Return the (x, y) coordinate for the center point of the cell that contains the specified text.  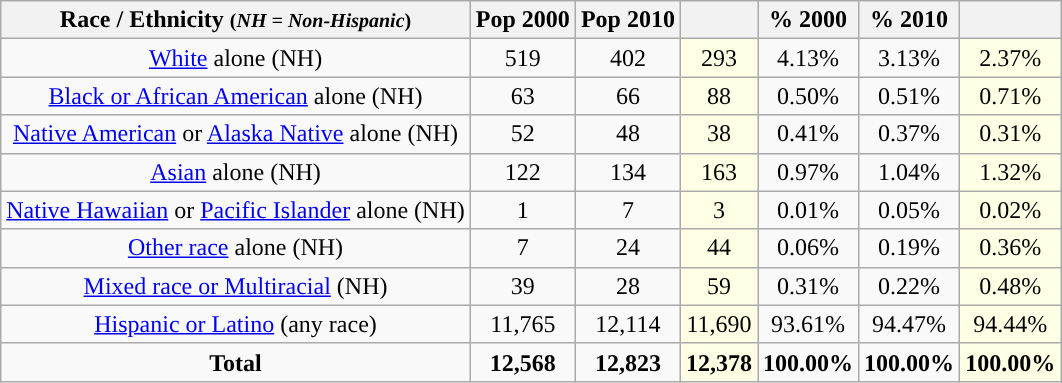
0.51% (910, 96)
0.19% (910, 248)
12,378 (718, 362)
1 (522, 210)
0.02% (1010, 210)
94.44% (1010, 324)
0.01% (808, 210)
44 (718, 248)
Native American or Alaska Native alone (NH) (236, 134)
Hispanic or Latino (any race) (236, 324)
0.37% (910, 134)
24 (628, 248)
28 (628, 286)
12,114 (628, 324)
Other race alone (NH) (236, 248)
% 2010 (910, 20)
93.61% (808, 324)
122 (522, 172)
Asian alone (NH) (236, 172)
12,823 (628, 362)
134 (628, 172)
1.32% (1010, 172)
4.13% (808, 58)
94.47% (910, 324)
0.48% (1010, 286)
0.97% (808, 172)
48 (628, 134)
White alone (NH) (236, 58)
39 (522, 286)
0.50% (808, 96)
88 (718, 96)
0.06% (808, 248)
Total (236, 362)
0.05% (910, 210)
402 (628, 58)
11,765 (522, 324)
Race / Ethnicity (NH = Non-Hispanic) (236, 20)
38 (718, 134)
293 (718, 58)
1.04% (910, 172)
0.71% (1010, 96)
3.13% (910, 58)
59 (718, 286)
Mixed race or Multiracial (NH) (236, 286)
3 (718, 210)
Pop 2000 (522, 20)
52 (522, 134)
Native Hawaiian or Pacific Islander alone (NH) (236, 210)
Pop 2010 (628, 20)
0.36% (1010, 248)
0.22% (910, 286)
12,568 (522, 362)
63 (522, 96)
519 (522, 58)
66 (628, 96)
0.41% (808, 134)
11,690 (718, 324)
2.37% (1010, 58)
Black or African American alone (NH) (236, 96)
% 2000 (808, 20)
163 (718, 172)
